Output the (x, y) coordinate of the center of the cell containing the given text.  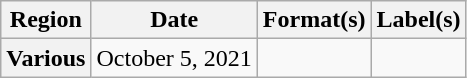
Date (174, 20)
Format(s) (314, 20)
Label(s) (418, 20)
Region (46, 20)
October 5, 2021 (174, 58)
Various (46, 58)
